From the cell containing the given text, extract its center point as [X, Y] coordinate. 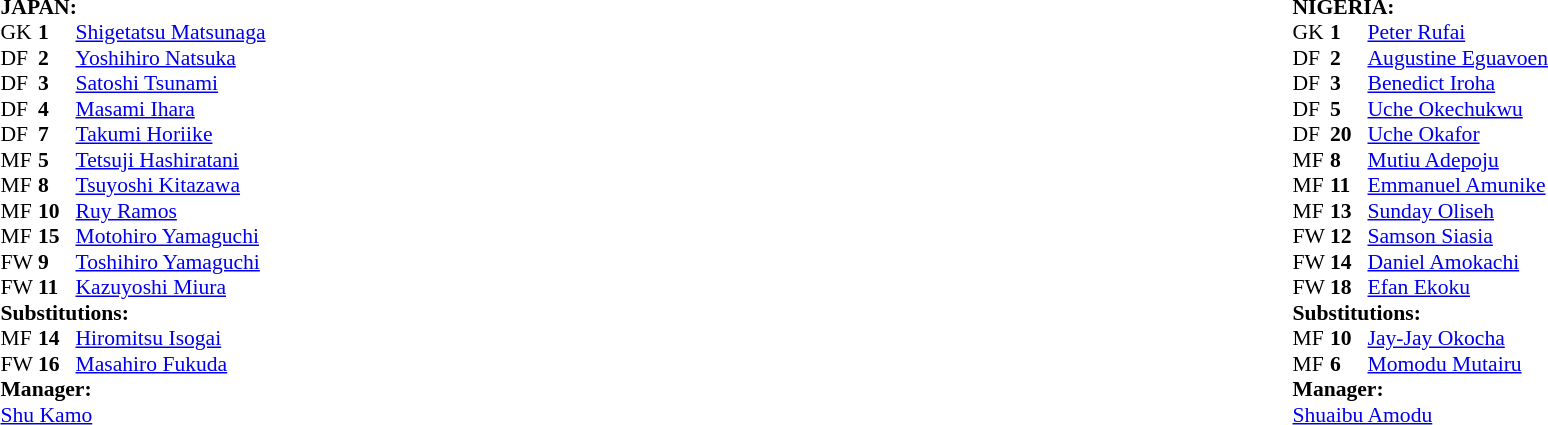
Masahiro Fukuda [171, 364]
Ruy Ramos [171, 211]
Hiromitsu Isogai [171, 339]
16 [57, 364]
Samson Siasia [1458, 237]
9 [57, 262]
4 [57, 109]
Tetsuji Hashiratani [171, 160]
Momodu Mutairu [1458, 364]
Toshihiro Yamaguchi [171, 262]
Satoshi Tsunami [171, 83]
7 [57, 135]
20 [1349, 135]
Peter Rufai [1458, 33]
18 [1349, 287]
Tsuyoshi Kitazawa [171, 185]
Kazuyoshi Miura [171, 287]
Benedict Iroha [1458, 83]
Motohiro Yamaguchi [171, 237]
Augustine Eguavoen [1458, 58]
Emmanuel Amunike [1458, 185]
15 [57, 237]
Efan Ekoku [1458, 287]
Mutiu Adepoju [1458, 160]
Daniel Amokachi [1458, 262]
Uche Okafor [1458, 135]
Jay-Jay Okocha [1458, 339]
Shigetatsu Matsunaga [171, 33]
Takumi Horiike [171, 135]
12 [1349, 237]
Sunday Oliseh [1458, 211]
6 [1349, 364]
13 [1349, 211]
Masami Ihara [171, 109]
Uche Okechukwu [1458, 109]
Yoshihiro Natsuka [171, 58]
